Return the (x, y) coordinate for the center point of the cell that contains the specified text.  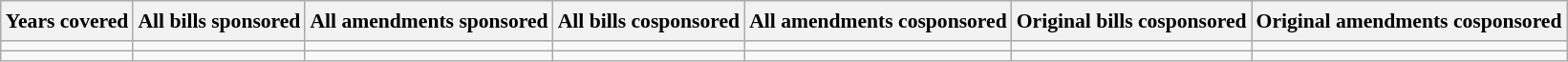
All amendments cosponsored (878, 21)
All bills cosponsored (649, 21)
Original amendments cosponsored (1409, 21)
Original bills cosponsored (1131, 21)
All amendments sponsored (428, 21)
All bills sponsored (219, 21)
Years covered (67, 21)
